Search for the cell housing the specified text and yield its [X, Y] center coordinate. 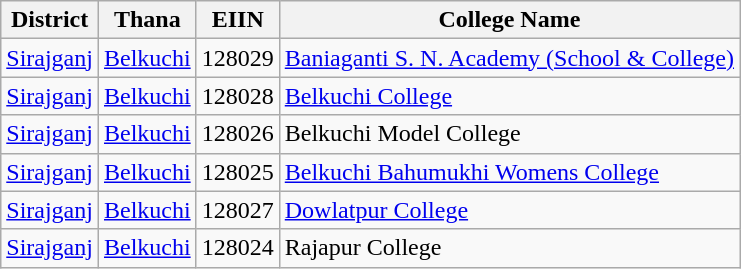
EIIN [238, 20]
128024 [238, 248]
District [50, 20]
Belkuchi Bahumukhi Womens College [509, 172]
Belkuchi College [509, 96]
128028 [238, 96]
Dowlatpur College [509, 210]
128026 [238, 134]
College Name [509, 20]
128027 [238, 210]
128025 [238, 172]
Rajapur College [509, 248]
Baniaganti S. N. Academy (School & College) [509, 58]
Thana [147, 20]
Belkuchi Model College [509, 134]
128029 [238, 58]
